From the cell containing the given text, extract its center point as [X, Y] coordinate. 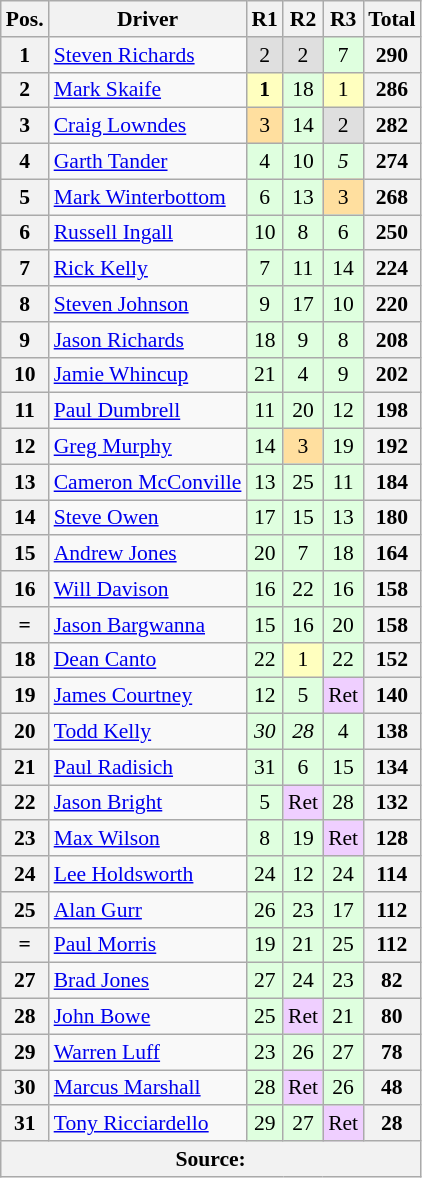
John Bowe [148, 1017]
Jason Richards [148, 340]
134 [392, 767]
Jason Bargwanna [148, 625]
128 [392, 839]
Paul Morris [148, 945]
Total [392, 19]
Max Wilson [148, 839]
268 [392, 197]
Russell Ingall [148, 233]
Will Davison [148, 589]
208 [392, 340]
164 [392, 554]
152 [392, 660]
Dean Canto [148, 660]
Jamie Whincup [148, 375]
Warren Luff [148, 1052]
180 [392, 518]
R3 [343, 19]
224 [392, 269]
48 [392, 1088]
290 [392, 55]
286 [392, 90]
192 [392, 447]
Garth Tander [148, 162]
Driver [148, 19]
Pos. [25, 19]
Brad Jones [148, 981]
Steven Richards [148, 55]
Greg Murphy [148, 447]
Craig Lowndes [148, 126]
Steven Johnson [148, 304]
82 [392, 981]
198 [392, 411]
R2 [303, 19]
274 [392, 162]
Rick Kelly [148, 269]
Paul Radisich [148, 767]
132 [392, 803]
Lee Holdsworth [148, 874]
Andrew Jones [148, 554]
Todd Kelly [148, 732]
78 [392, 1052]
James Courtney [148, 696]
Jason Bright [148, 803]
Cameron McConville [148, 482]
Steve Owen [148, 518]
Paul Dumbrell [148, 411]
114 [392, 874]
140 [392, 696]
282 [392, 126]
80 [392, 1017]
Mark Winterbottom [148, 197]
202 [392, 375]
138 [392, 732]
184 [392, 482]
Source: [211, 1159]
R1 [264, 19]
220 [392, 304]
250 [392, 233]
Alan Gurr [148, 910]
Mark Skaife [148, 90]
Marcus Marshall [148, 1088]
Tony Ricciardello [148, 1124]
